Provide the [x, y] coordinate of the cell's center where the given text is located.  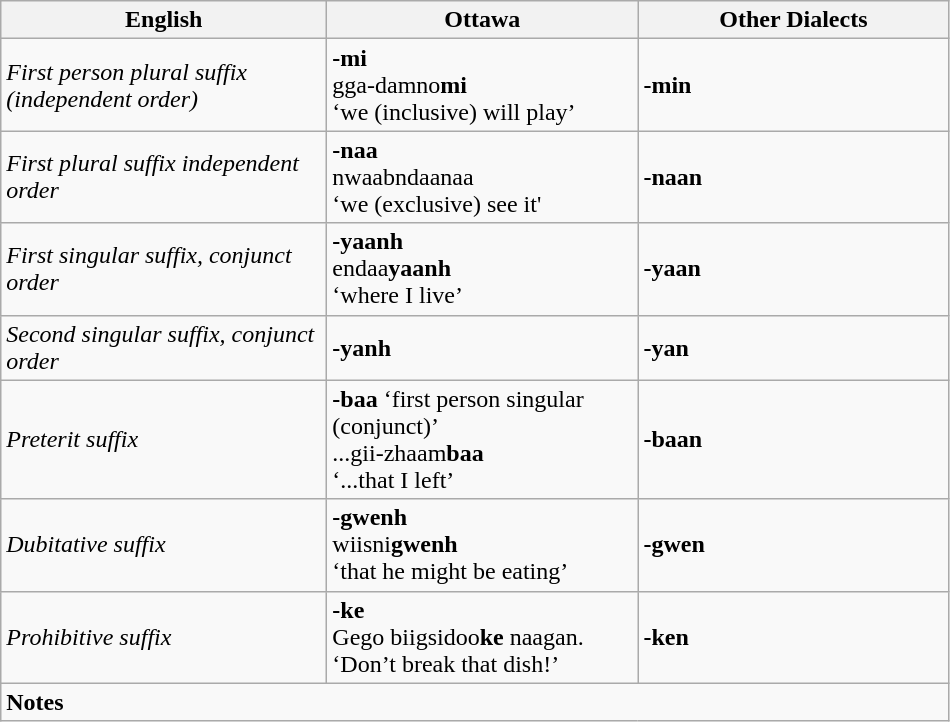
-baan [794, 440]
Other Dialects [794, 20]
-mi gga-damnomi‘we (inclusive) will play’ [482, 85]
-min [794, 85]
-yaanh endaayaanh ‘where I live’ [482, 269]
-ke Gego biigsidooke naagan. ‘Don’t break that dish!’ [482, 637]
-ken [794, 637]
English [164, 20]
-baa ‘first person singular (conjunct)’ ...gii-zhaambaa ‘...that I left’ [482, 440]
Second singular suffix, conjunct order [164, 348]
First singular suffix, conjunct order [164, 269]
First person plural suffix (independent order) [164, 85]
Notes [475, 702]
-yan [794, 348]
-gwen [794, 545]
Preterit suffix [164, 440]
-naanwaabndaanaa ‘we (exclusive) see it' [482, 177]
Dubitative suffix [164, 545]
-yanh [482, 348]
Prohibitive suffix [164, 637]
-yaan [794, 269]
-naan [794, 177]
First plural suffix independent order [164, 177]
Ottawa [482, 20]
-gwenh wiisnigwenh ‘that he might be eating’ [482, 545]
